Find where the given text appears and provide that cell's center as [X, Y] coordinate. 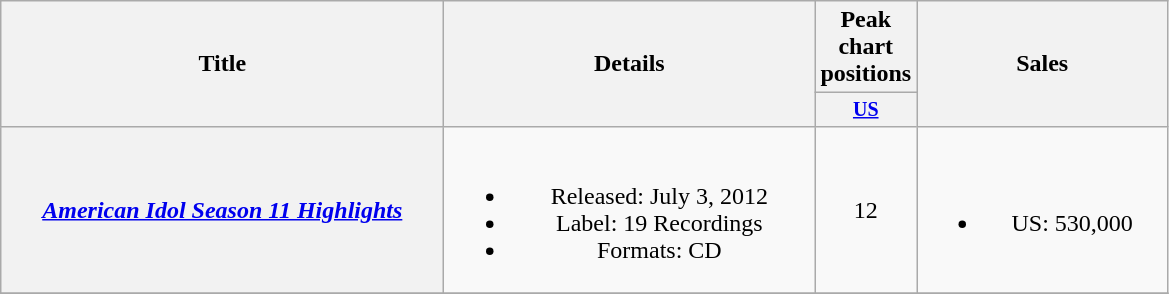
Sales [1042, 64]
Peak chart positions [866, 47]
American Idol Season 11 Highlights [222, 210]
12 [866, 210]
Title [222, 64]
US: 530,000 [1042, 210]
US [866, 110]
Released: July 3, 2012Label: 19 RecordingsFormats: CD [630, 210]
Details [630, 64]
